Determine the (X, Y) coordinate at the center of the cell enclosing the given text.  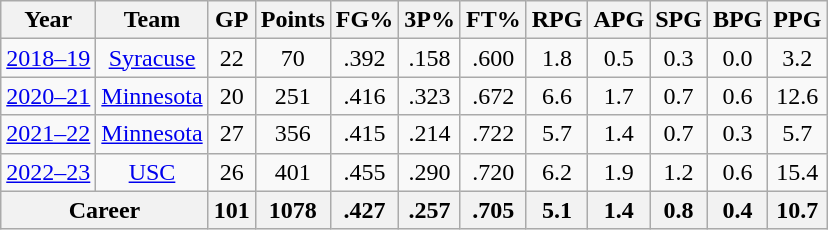
251 (292, 96)
1.7 (619, 96)
Team (152, 20)
FT% (493, 20)
0.5 (619, 58)
SPG (679, 20)
.214 (430, 134)
BPG (737, 20)
.257 (430, 210)
Syracuse (152, 58)
.672 (493, 96)
.600 (493, 58)
.290 (430, 172)
Career (104, 210)
.427 (364, 210)
.158 (430, 58)
APG (619, 20)
.722 (493, 134)
3.2 (798, 58)
RPG (557, 20)
.392 (364, 58)
.323 (430, 96)
0.8 (679, 210)
.705 (493, 210)
1.9 (619, 172)
6.6 (557, 96)
2018–19 (48, 58)
2020–21 (48, 96)
6.2 (557, 172)
.415 (364, 134)
.455 (364, 172)
401 (292, 172)
356 (292, 134)
1.8 (557, 58)
5.1 (557, 210)
26 (232, 172)
1078 (292, 210)
Year (48, 20)
3P% (430, 20)
10.7 (798, 210)
.720 (493, 172)
1.2 (679, 172)
2022–23 (48, 172)
0.0 (737, 58)
15.4 (798, 172)
Points (292, 20)
FG% (364, 20)
101 (232, 210)
27 (232, 134)
12.6 (798, 96)
0.4 (737, 210)
70 (292, 58)
2021–22 (48, 134)
.416 (364, 96)
20 (232, 96)
GP (232, 20)
USC (152, 172)
PPG (798, 20)
22 (232, 58)
